Return [x, y] of the center of cell containing provided text 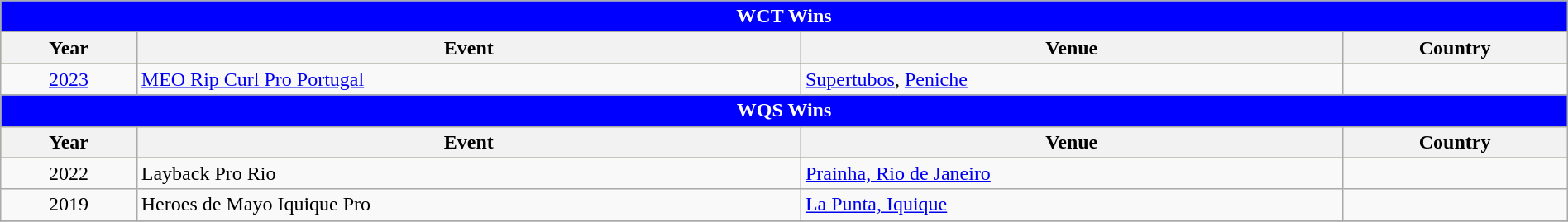
La Punta, Iquique [1072, 205]
Heroes de Mayo Iquique Pro [468, 205]
2022 [69, 173]
Prainha, Rio de Janeiro [1072, 173]
WCT Wins [784, 17]
2023 [69, 79]
Supertubos, Peniche [1072, 79]
MEO Rip Curl Pro Portugal [468, 79]
2019 [69, 205]
Layback Pro Rio [468, 173]
WQS Wins [784, 111]
